Capture the cell that displays the provided text and extract its (x, y) central coordinate. 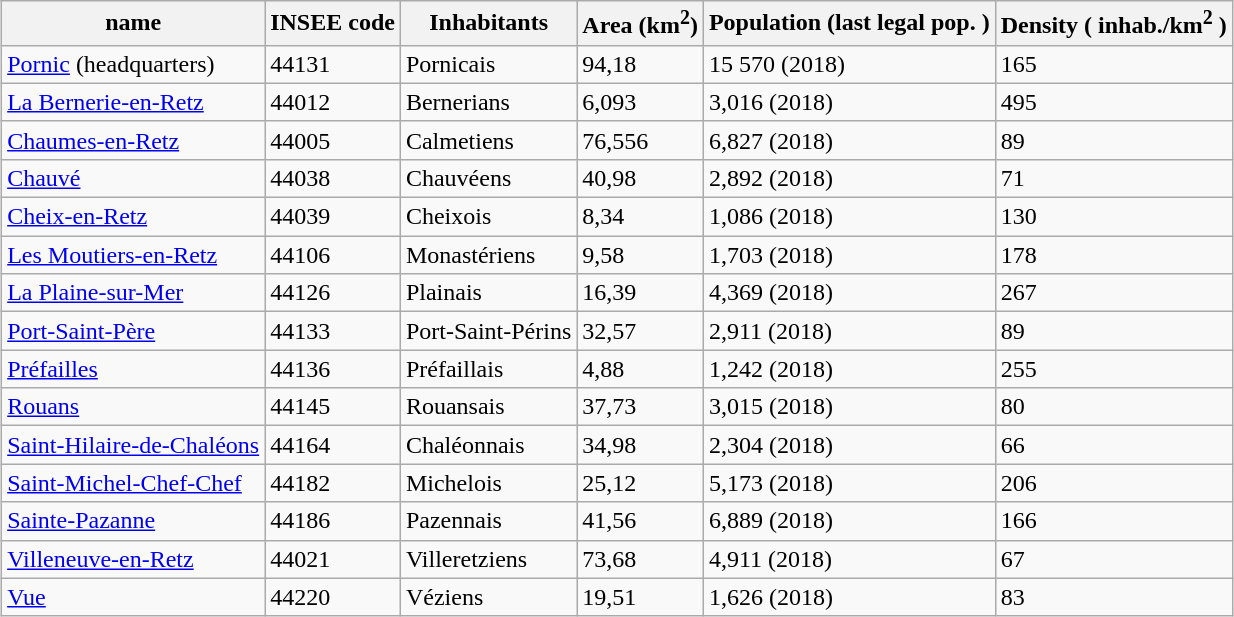
1,242 (2018) (849, 369)
16,39 (640, 293)
Saint-Hilaire-de-Chaléons (134, 445)
73,68 (640, 559)
Chauvéens (488, 178)
Saint-Michel-Chef-Chef (134, 483)
Port-Saint-Périns (488, 331)
Plainais (488, 293)
178 (1114, 255)
Monastériens (488, 255)
2,911 (2018) (849, 331)
44220 (333, 597)
INSEE code (333, 24)
67 (1114, 559)
Inhabitants (488, 24)
44133 (333, 331)
Préfaillais (488, 369)
37,73 (640, 407)
Bernerians (488, 102)
34,98 (640, 445)
44186 (333, 521)
44012 (333, 102)
1,086 (2018) (849, 217)
Calmetiens (488, 140)
166 (1114, 521)
44038 (333, 178)
44005 (333, 140)
Pazennais (488, 521)
La Plaine-sur-Mer (134, 293)
44136 (333, 369)
71 (1114, 178)
6,889 (2018) (849, 521)
6,827 (2018) (849, 140)
165 (1114, 64)
3,015 (2018) (849, 407)
Population (last legal pop. ) (849, 24)
9,58 (640, 255)
44145 (333, 407)
Cheixois (488, 217)
1,626 (2018) (849, 597)
76,556 (640, 140)
Density ( inhab./km2 ) (1114, 24)
Pornicais (488, 64)
Cheix-en-Retz (134, 217)
44106 (333, 255)
Villeretziens (488, 559)
44021 (333, 559)
32,57 (640, 331)
Area (km2) (640, 24)
83 (1114, 597)
5,173 (2018) (849, 483)
Michelois (488, 483)
40,98 (640, 178)
80 (1114, 407)
2,892 (2018) (849, 178)
6,093 (640, 102)
44126 (333, 293)
44164 (333, 445)
Les Moutiers-en-Retz (134, 255)
Vue (134, 597)
44039 (333, 217)
Chaumes-en-Retz (134, 140)
66 (1114, 445)
25,12 (640, 483)
3,016 (2018) (849, 102)
44131 (333, 64)
Pornic (headquarters) (134, 64)
Villeneuve-en-Retz (134, 559)
495 (1114, 102)
Sainte-Pazanne (134, 521)
44182 (333, 483)
15 570 (2018) (849, 64)
4,911 (2018) (849, 559)
41,56 (640, 521)
Rouans (134, 407)
La Bernerie-en-Retz (134, 102)
Port-Saint-Père (134, 331)
Chaléonnais (488, 445)
Chauvé (134, 178)
130 (1114, 217)
2,304 (2018) (849, 445)
267 (1114, 293)
255 (1114, 369)
Préfailles (134, 369)
8,34 (640, 217)
206 (1114, 483)
4,88 (640, 369)
4,369 (2018) (849, 293)
94,18 (640, 64)
19,51 (640, 597)
Véziens (488, 597)
name (134, 24)
Rouansais (488, 407)
1,703 (2018) (849, 255)
